Return [X, Y] of the center of cell containing provided text 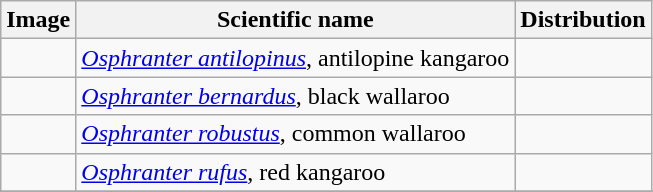
Scientific name [296, 20]
Image [38, 20]
Distribution [583, 20]
Osphranter antilopinus, antilopine kangaroo [296, 58]
Osphranter bernardus, black wallaroo [296, 96]
Osphranter robustus, common wallaroo [296, 134]
Osphranter rufus, red kangaroo [296, 172]
